Pinpoint the cell where the given text exists, returning its [X, Y] midpoint coordinate. 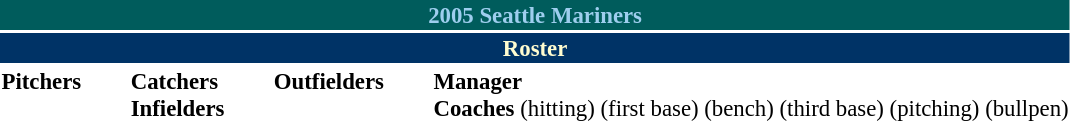
Roster [535, 48]
2005 Seattle Mariners [535, 15]
